Identify which cell holds the provided text, then report its (x, y) central coordinate. 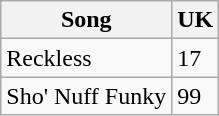
17 (196, 58)
99 (196, 96)
Song (86, 20)
Sho' Nuff Funky (86, 96)
Reckless (86, 58)
UK (196, 20)
